From the cell containing the given text, extract its center point as (x, y) coordinate. 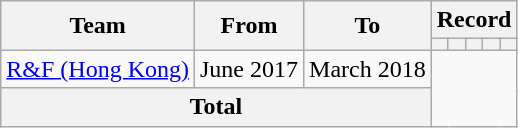
Team (98, 26)
Record (474, 20)
R&F (Hong Kong) (98, 69)
Total (216, 107)
June 2017 (248, 69)
From (248, 26)
March 2018 (368, 69)
To (368, 26)
